Search for the cell housing the specified text and yield its (X, Y) center coordinate. 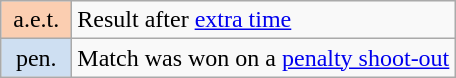
Match was won on a penalty shoot-out (264, 58)
pen. (36, 58)
a.e.t. (36, 20)
Result after extra time (264, 20)
